Return the [X, Y] coordinate for the center point of the cell that contains the specified text.  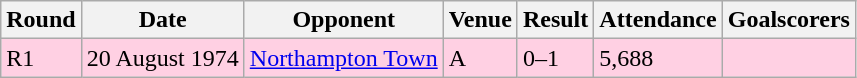
5,688 [658, 58]
0–1 [555, 58]
Round [41, 20]
Result [555, 20]
Goalscorers [788, 20]
Date [162, 20]
Opponent [344, 20]
Northampton Town [344, 58]
Attendance [658, 20]
Venue [480, 20]
20 August 1974 [162, 58]
R1 [41, 58]
A [480, 58]
